Provide the (X, Y) coordinate of the cell's center where the given text is located.  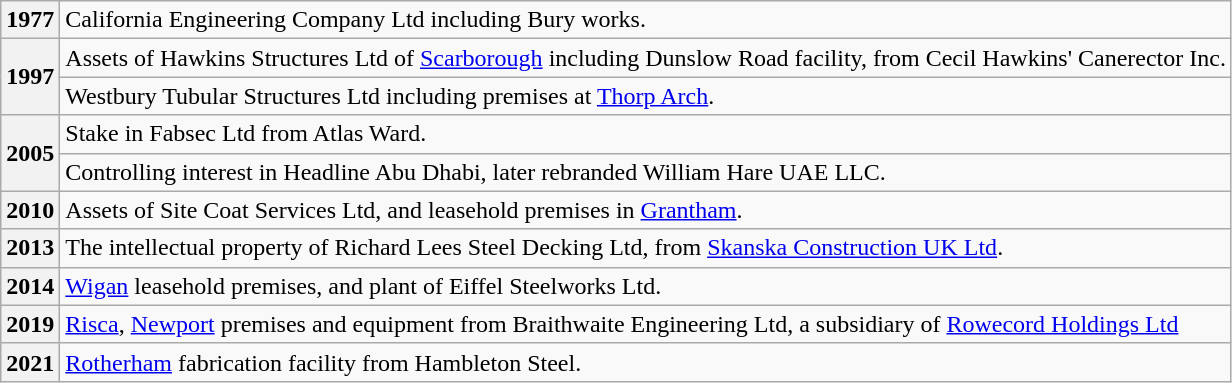
2010 (30, 210)
Westbury Tubular Structures Ltd including premises at Thorp Arch. (646, 96)
Wigan leasehold premises, and plant of Eiffel Steelworks Ltd. (646, 286)
California Engineering Company Ltd including Bury works. (646, 20)
2005 (30, 153)
Controlling interest in Headline Abu Dhabi, later rebranded William Hare UAE LLC. (646, 172)
2019 (30, 324)
The intellectual property of Richard Lees Steel Decking Ltd, from Skanska Construction UK Ltd. (646, 248)
Stake in Fabsec Ltd from Atlas Ward. (646, 134)
Rotherham fabrication facility from Hambleton Steel. (646, 362)
Assets of Site Coat Services Ltd, and leasehold premises in Grantham. (646, 210)
2014 (30, 286)
2013 (30, 248)
Risca, Newport premises and equipment from Braithwaite Engineering Ltd, a subsidiary of Rowecord Holdings Ltd (646, 324)
2021 (30, 362)
Assets of Hawkins Structures Ltd of Scarborough including Dunslow Road facility, from Cecil Hawkins' Canerector Inc. (646, 58)
1997 (30, 77)
1977 (30, 20)
